Capture the cell that displays the provided text and extract its [x, y] central coordinate. 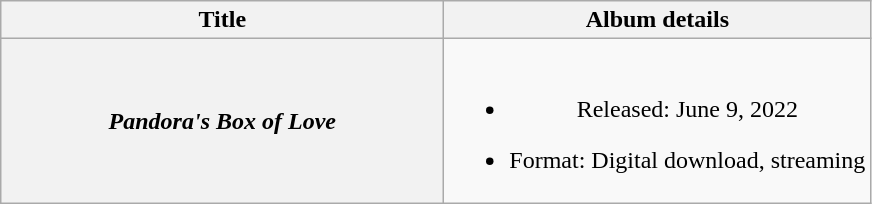
Album details [658, 20]
Title [222, 20]
Released: June 9, 2022Format: Digital download, streaming [658, 121]
Pandora's Box of Love [222, 121]
